Pinpoint the cell where the given text exists, returning its [x, y] midpoint coordinate. 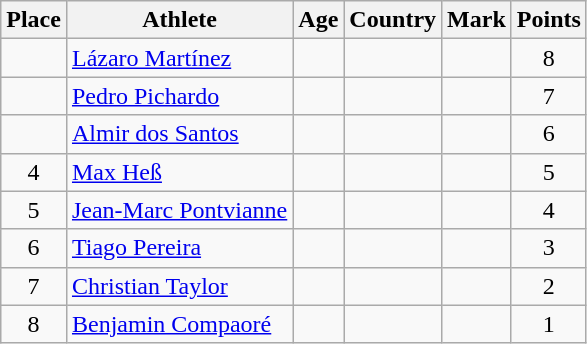
Points [548, 20]
Max Heß [179, 172]
Country [393, 20]
3 [548, 248]
Athlete [179, 20]
Mark [477, 20]
Christian Taylor [179, 286]
Pedro Pichardo [179, 96]
2 [548, 286]
Lázaro Martínez [179, 58]
Place [34, 20]
Benjamin Compaoré [179, 324]
Almir dos Santos [179, 134]
Age [318, 20]
Tiago Pereira [179, 248]
1 [548, 324]
Jean-Marc Pontvianne [179, 210]
